Provide the (X, Y) coordinate of the cell's center where the given text is located.  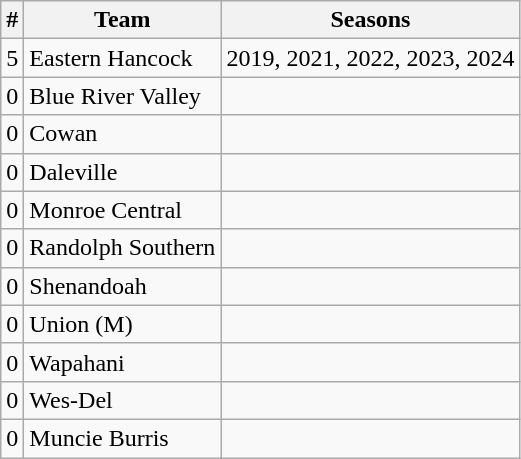
Wes-Del (122, 400)
Wapahani (122, 362)
Team (122, 20)
# (12, 20)
Shenandoah (122, 286)
Muncie Burris (122, 438)
5 (12, 58)
Seasons (370, 20)
Randolph Southern (122, 248)
Blue River Valley (122, 96)
Daleville (122, 172)
Eastern Hancock (122, 58)
Monroe Central (122, 210)
2019, 2021, 2022, 2023, 2024 (370, 58)
Union (M) (122, 324)
Cowan (122, 134)
